Pinpoint the cell where the given text exists, returning its [x, y] midpoint coordinate. 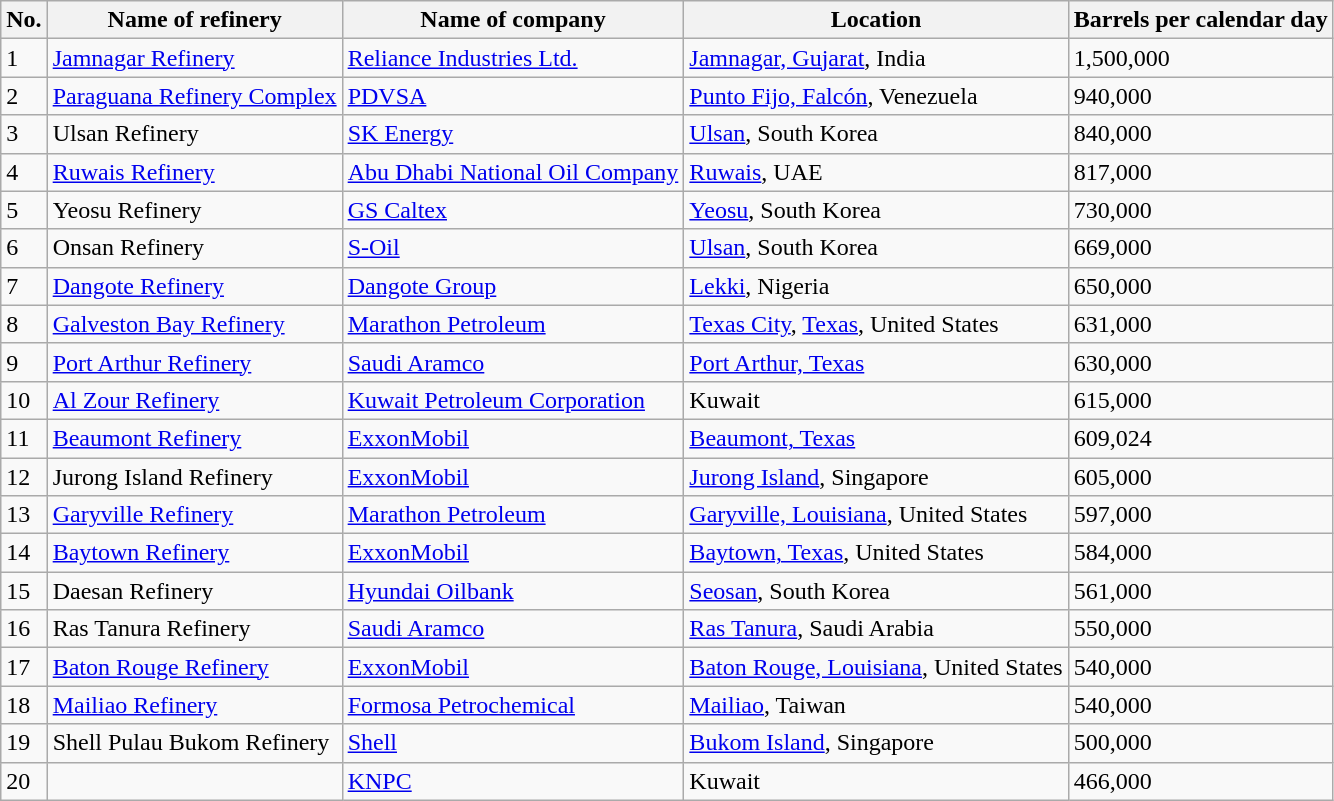
Paraguana Refinery Complex [194, 96]
18 [24, 705]
SK Energy [513, 134]
Name of refinery [194, 20]
Garyville Refinery [194, 515]
8 [24, 324]
Garyville, Louisiana, United States [876, 515]
Jurong Island, Singapore [876, 477]
Jamnagar, Gujarat, India [876, 58]
7 [24, 286]
550,000 [1200, 629]
PDVSA [513, 96]
Baton Rouge Refinery [194, 667]
Seosan, South Korea [876, 591]
Beaumont, Texas [876, 438]
Jamnagar Refinery [194, 58]
13 [24, 515]
1 [24, 58]
Ras Tanura Refinery [194, 629]
730,000 [1200, 210]
9 [24, 362]
6 [24, 248]
Shell Pulau Bukom Refinery [194, 743]
Dangote Group [513, 286]
Reliance Industries Ltd. [513, 58]
Location [876, 20]
Baytown, Texas, United States [876, 553]
Port Arthur Refinery [194, 362]
GS Caltex [513, 210]
Name of company [513, 20]
Hyundai Oilbank [513, 591]
11 [24, 438]
840,000 [1200, 134]
Ruwais, UAE [876, 172]
615,000 [1200, 400]
605,000 [1200, 477]
Barrels per calendar day [1200, 20]
Mailiao Refinery [194, 705]
17 [24, 667]
Formosa Petrochemical [513, 705]
Daesan Refinery [194, 591]
5 [24, 210]
Ras Tanura, Saudi Arabia [876, 629]
630,000 [1200, 362]
12 [24, 477]
Texas City, Texas, United States [876, 324]
817,000 [1200, 172]
Mailiao, Taiwan [876, 705]
Port Arthur, Texas [876, 362]
4 [24, 172]
S-Oil [513, 248]
Baton Rouge, Louisiana, United States [876, 667]
Baytown Refinery [194, 553]
Dangote Refinery [194, 286]
500,000 [1200, 743]
Yeosu Refinery [194, 210]
Galveston Bay Refinery [194, 324]
Shell [513, 743]
584,000 [1200, 553]
16 [24, 629]
Jurong Island Refinery [194, 477]
466,000 [1200, 781]
1,500,000 [1200, 58]
Kuwait Petroleum Corporation [513, 400]
20 [24, 781]
Punto Fijo, Falcón, Venezuela [876, 96]
14 [24, 553]
No. [24, 20]
Ulsan Refinery [194, 134]
940,000 [1200, 96]
650,000 [1200, 286]
KNPC [513, 781]
15 [24, 591]
597,000 [1200, 515]
Bukom Island, Singapore [876, 743]
631,000 [1200, 324]
Yeosu, South Korea [876, 210]
19 [24, 743]
669,000 [1200, 248]
Abu Dhabi National Oil Company [513, 172]
10 [24, 400]
Ruwais Refinery [194, 172]
2 [24, 96]
3 [24, 134]
Onsan Refinery [194, 248]
Lekki, Nigeria [876, 286]
609,024 [1200, 438]
Al Zour Refinery [194, 400]
Beaumont Refinery [194, 438]
561,000 [1200, 591]
